Return (X, Y) of the center of cell containing provided text 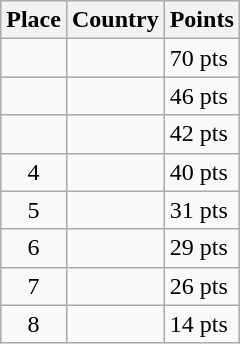
7 (34, 286)
31 pts (202, 210)
26 pts (202, 286)
4 (34, 172)
Points (202, 20)
5 (34, 210)
6 (34, 248)
Country (115, 20)
29 pts (202, 248)
46 pts (202, 96)
8 (34, 324)
14 pts (202, 324)
70 pts (202, 58)
42 pts (202, 134)
40 pts (202, 172)
Place (34, 20)
